Output the [X, Y] coordinate of the center of the cell containing the given text.  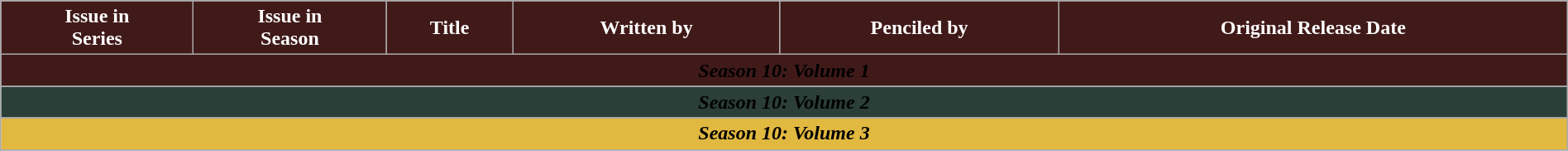
Season 10: Volume 2 [784, 102]
Penciled by [920, 28]
Season 10: Volume 1 [784, 71]
Written by [646, 28]
Issue inSeason [289, 28]
Original Release Date [1313, 28]
Season 10: Volume 3 [784, 134]
Title [450, 28]
Issue inSeries [98, 28]
